Extract the [X, Y] coordinate from the center of the cell holding the provided text.  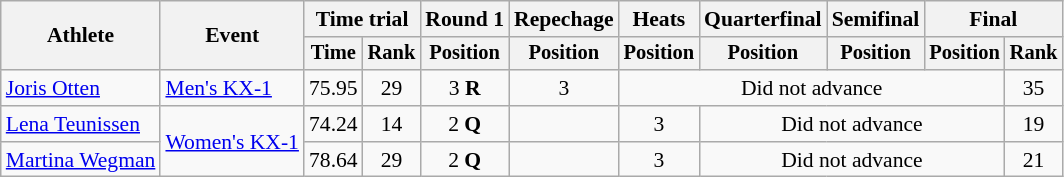
3 R [464, 88]
Men's KX-1 [232, 88]
Repechage [564, 19]
Quarterfinal [763, 19]
Semifinal [876, 19]
Round 1 [464, 19]
75.95 [334, 88]
Lena Teunissen [81, 124]
Event [232, 36]
29 [392, 88]
2 Q [464, 124]
Heats [659, 19]
19 [1034, 124]
Time [334, 54]
Final [993, 19]
35 [1034, 88]
Time trial [362, 19]
14 [392, 124]
Women's KX-1 [232, 142]
Athlete [81, 36]
Joris Otten [81, 88]
74.24 [334, 124]
